From the cell containing the given text, extract its center point as [X, Y] coordinate. 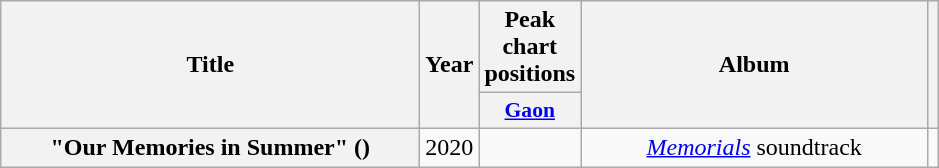
Album [754, 65]
2020 [450, 147]
Peak chartpositions [530, 47]
Memorials soundtrack [754, 147]
Title [210, 65]
"Our Memories in Summer" () [210, 147]
Year [450, 65]
Gaon [530, 111]
